Output the (x, y) coordinate of the center of the cell containing the given text.  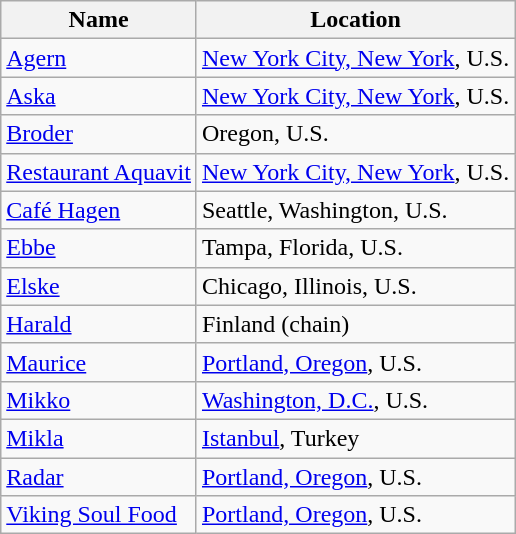
Radar (99, 477)
Mikko (99, 400)
Mikla (99, 438)
Restaurant Aquavit (99, 172)
Broder (99, 134)
Finland (chain) (355, 324)
Agern (99, 58)
Viking Soul Food (99, 515)
Seattle, Washington, U.S. (355, 210)
Chicago, Illinois, U.S. (355, 286)
Oregon, U.S. (355, 134)
Ebbe (99, 248)
Tampa, Florida, U.S. (355, 248)
Washington, D.C., U.S. (355, 400)
Harald (99, 324)
Maurice (99, 362)
Location (355, 20)
Istanbul, Turkey (355, 438)
Name (99, 20)
Aska (99, 96)
Elske (99, 286)
Café Hagen (99, 210)
